Scan for the cell matching the given text and deliver its [X, Y] coordinate at center. 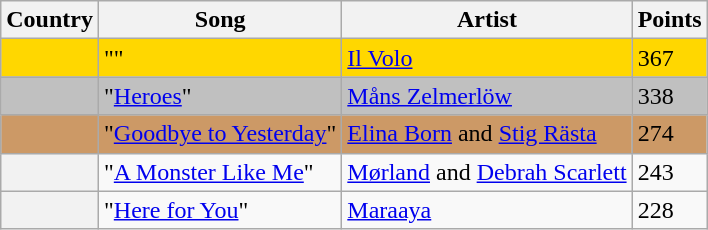
"Goodbye to Yesterday" [220, 134]
Artist [487, 20]
Elina Born and Stig Rästa [487, 134]
Mørland and Debrah Scarlett [487, 172]
Country [50, 20]
228 [670, 210]
"A Monster Like Me" [220, 172]
274 [670, 134]
Måns Zelmerlöw [487, 96]
"Here for You" [220, 210]
243 [670, 172]
367 [670, 58]
Il Volo [487, 58]
Maraaya [487, 210]
Song [220, 20]
"Heroes" [220, 96]
Points [670, 20]
338 [670, 96]
"" [220, 58]
